Return [x, y] of the center of cell containing provided text 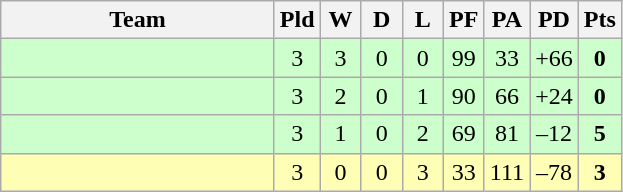
PD [554, 20]
Team [138, 20]
Pld [297, 20]
+24 [554, 96]
+66 [554, 58]
81 [506, 134]
69 [464, 134]
L [422, 20]
90 [464, 96]
PF [464, 20]
W [340, 20]
5 [600, 134]
111 [506, 172]
99 [464, 58]
D [382, 20]
PA [506, 20]
66 [506, 96]
–78 [554, 172]
Pts [600, 20]
–12 [554, 134]
